Search for the cell housing the specified text and yield its (x, y) center coordinate. 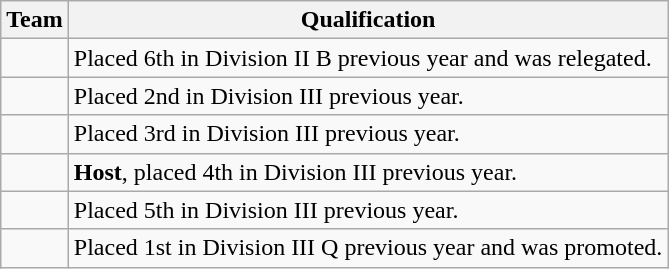
Placed 5th in Division III previous year. (368, 210)
Placed 6th in Division II B previous year and was relegated. (368, 58)
Host, placed 4th in Division III previous year. (368, 172)
Placed 3rd in Division III previous year. (368, 134)
Placed 1st in Division III Q previous year and was promoted. (368, 248)
Qualification (368, 20)
Team (35, 20)
Placed 2nd in Division III previous year. (368, 96)
